Output the [x, y] coordinate of the center of the cell containing the given text.  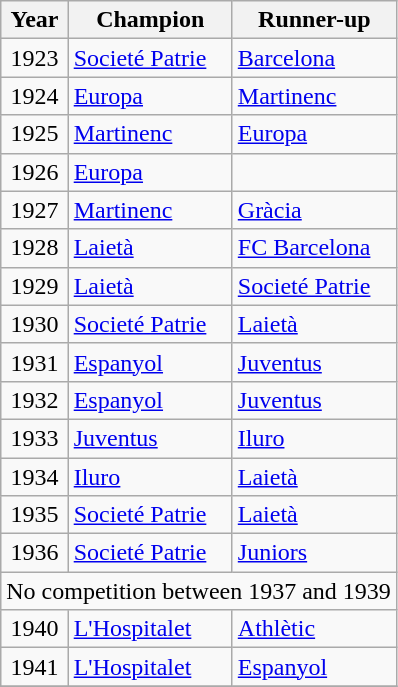
1927 [34, 210]
No competition between 1937 and 1939 [199, 591]
1941 [34, 667]
Champion [150, 20]
1940 [34, 629]
Juniors [314, 553]
Runner-up [314, 20]
1929 [34, 286]
Year [34, 20]
1935 [34, 515]
Gràcia [314, 210]
1924 [34, 96]
Barcelona [314, 58]
FC Barcelona [314, 248]
1932 [34, 400]
1928 [34, 248]
1923 [34, 58]
1931 [34, 362]
1930 [34, 324]
Athlètic [314, 629]
1925 [34, 134]
1933 [34, 438]
1926 [34, 172]
1936 [34, 553]
1934 [34, 477]
